Pinpoint the cell where the given text exists, returning its (x, y) midpoint coordinate. 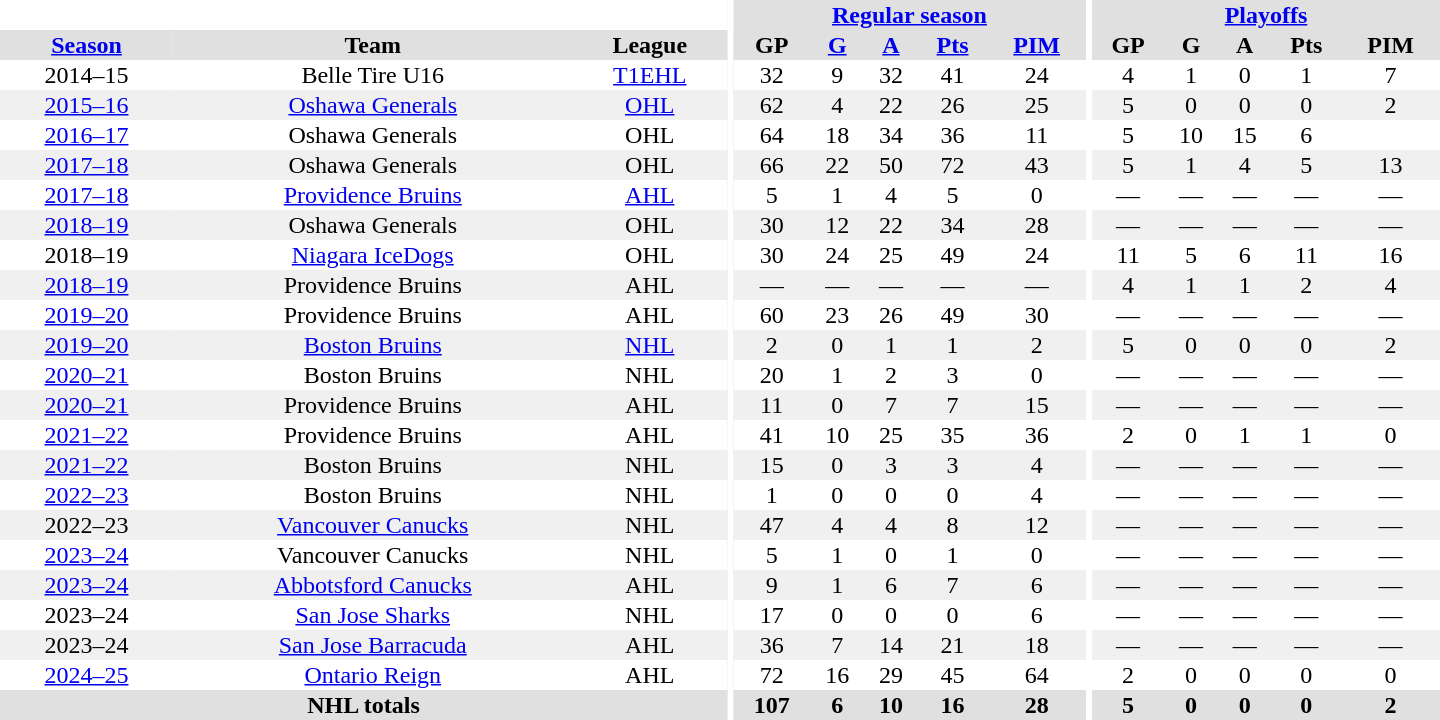
Team (373, 45)
35 (953, 435)
62 (772, 105)
13 (1390, 165)
107 (772, 705)
T1EHL (650, 75)
14 (891, 645)
San Jose Barracuda (373, 645)
60 (772, 315)
20 (772, 375)
50 (891, 165)
NHL totals (364, 705)
2024–25 (86, 675)
47 (772, 525)
66 (772, 165)
2015–16 (86, 105)
17 (772, 615)
29 (891, 675)
Season (86, 45)
2016–17 (86, 135)
Playoffs (1266, 15)
45 (953, 675)
League (650, 45)
Belle Tire U16 (373, 75)
Regular season (910, 15)
Niagara IceDogs (373, 255)
43 (1036, 165)
8 (953, 525)
Abbotsford Canucks (373, 585)
San Jose Sharks (373, 615)
21 (953, 645)
2014–15 (86, 75)
Ontario Reign (373, 675)
23 (837, 315)
